Locate the cell with the specified text and output its [X, Y] center coordinate. 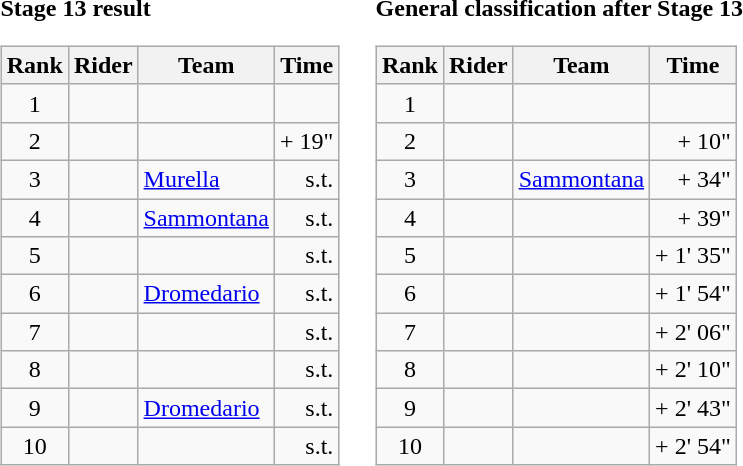
+ 2' 54" [694, 446]
+ 2' 43" [694, 408]
+ 19" [306, 141]
+ 2' 10" [694, 370]
+ 1' 35" [694, 256]
+ 2' 06" [694, 332]
+ 34" [694, 179]
+ 39" [694, 217]
Murella [206, 179]
+ 1' 54" [694, 294]
+ 10" [694, 141]
